Return the (x, y) coordinate for the center point of the cell that contains the specified text.  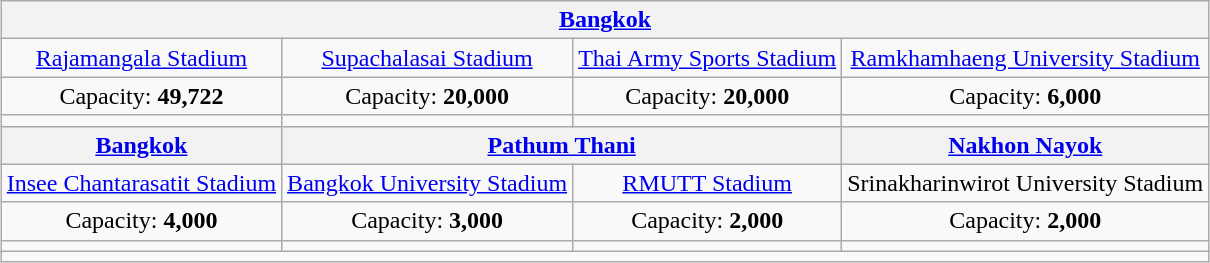
Nakhon Nayok (1026, 145)
Ramkhamhaeng University Stadium (1026, 58)
RMUTT Stadium (708, 183)
Capacity: 49,722 (141, 96)
Thai Army Sports Stadium (708, 58)
Srinakharinwirot University Stadium (1026, 183)
Pathum Thani (562, 145)
Capacity: 6,000 (1026, 96)
Bangkok University Stadium (428, 183)
Rajamangala Stadium (141, 58)
Supachalasai Stadium (428, 58)
Insee Chantarasatit Stadium (141, 183)
Capacity: 4,000 (141, 221)
Capacity: 3,000 (428, 221)
